Scan for the cell matching the given text and deliver its [x, y] coordinate at center. 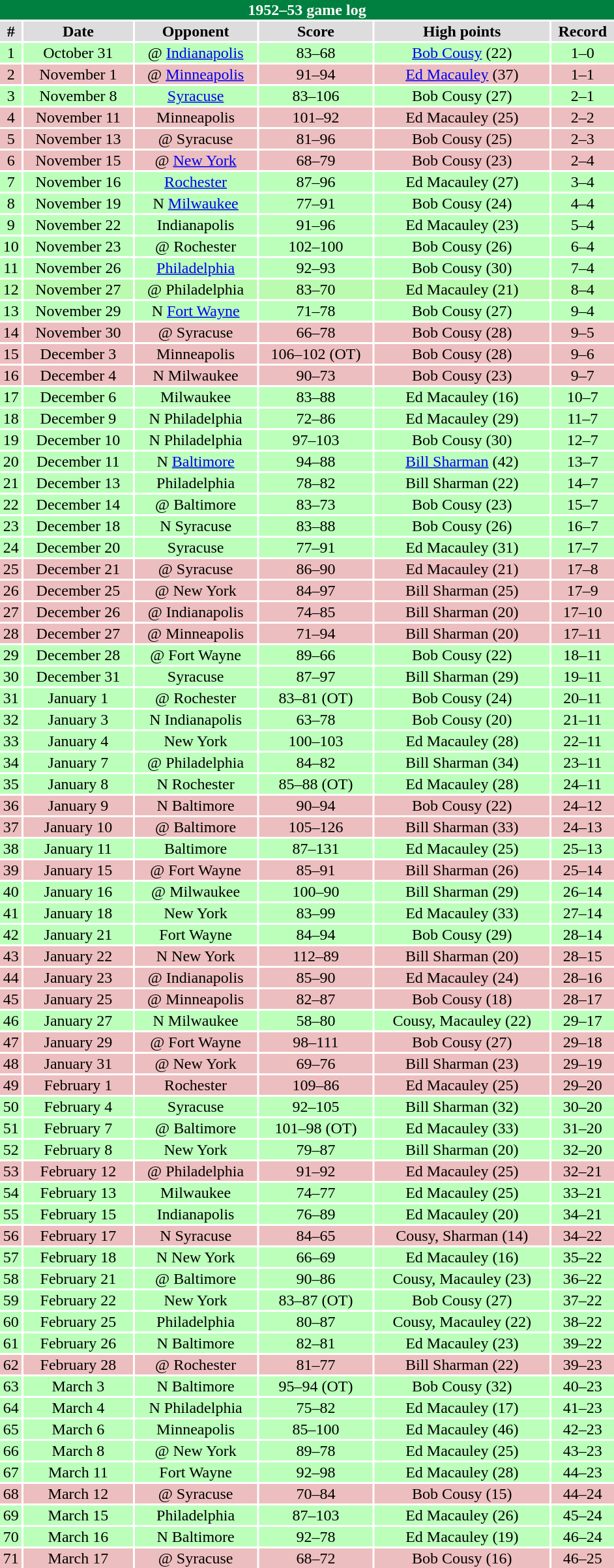
Bob Cousy (16) [461, 1558]
January 10 [78, 827]
68 [11, 1494]
85–90 [315, 978]
18 [11, 418]
January 16 [78, 892]
6–4 [583, 246]
37 [11, 827]
November 23 [78, 246]
2–3 [583, 139]
2–4 [583, 160]
1–1 [583, 74]
92–98 [315, 1472]
3 [11, 96]
February 8 [78, 1150]
Ed Macauley (26) [461, 1515]
87–103 [315, 1515]
22–11 [583, 741]
1–0 [583, 53]
March 6 [78, 1429]
March 15 [78, 1515]
67 [11, 1472]
Opponent [196, 31]
58–80 [315, 1021]
Cousy, Sharman (14) [461, 1236]
90–73 [315, 375]
Ed Macauley (17) [461, 1408]
86–90 [315, 569]
57 [11, 1257]
December 25 [78, 590]
64 [11, 1408]
January 18 [78, 913]
33–21 [583, 1193]
36–22 [583, 1279]
71–78 [315, 311]
December 20 [78, 547]
62 [11, 1365]
26–14 [583, 892]
3–4 [583, 182]
Bob Cousy (29) [461, 935]
December 4 [78, 375]
February 17 [78, 1236]
January 25 [78, 999]
December 26 [78, 612]
11 [11, 268]
81–96 [315, 139]
58 [11, 1279]
January 9 [78, 806]
1 [11, 53]
55 [11, 1214]
12 [11, 289]
Score [315, 31]
28–17 [583, 999]
82–81 [315, 1343]
47 [11, 1042]
81–77 [315, 1365]
October 31 [78, 53]
Bob Cousy (25) [461, 139]
14–7 [583, 483]
100–103 [315, 741]
Ed Macauley (19) [461, 1537]
91–92 [315, 1171]
66 [11, 1451]
November 16 [78, 182]
24–12 [583, 806]
83–87 (OT) [315, 1300]
106–102 (OT) [315, 354]
98–111 [315, 1042]
13 [11, 311]
January 1 [78, 698]
November 15 [78, 160]
56 [11, 1236]
November 19 [78, 203]
March 17 [78, 1558]
Ed Macauley (46) [461, 1429]
92–78 [315, 1537]
65 [11, 1429]
28–15 [583, 956]
Bill Sharman (23) [461, 1064]
39–23 [583, 1365]
February 26 [78, 1343]
32 [11, 719]
16 [11, 375]
Bill Sharman (33) [461, 827]
34–21 [583, 1214]
95–94 (OT) [315, 1386]
109–86 [315, 1085]
85–91 [315, 870]
112–89 [315, 956]
February 21 [78, 1279]
March 16 [78, 1537]
90–86 [315, 1279]
28 [11, 633]
24–11 [583, 784]
45 [11, 999]
29–17 [583, 1021]
23 [11, 526]
29–18 [583, 1042]
97–103 [315, 440]
January 15 [78, 870]
76–89 [315, 1214]
85–88 (OT) [315, 784]
January 29 [78, 1042]
43–23 [583, 1451]
50 [11, 1107]
85–100 [315, 1429]
44–23 [583, 1472]
87–97 [315, 676]
February 13 [78, 1193]
Bill Sharman (25) [461, 590]
71 [11, 1558]
November 26 [78, 268]
December 3 [78, 354]
59 [11, 1300]
November 8 [78, 96]
9 [11, 225]
28–16 [583, 978]
44–24 [583, 1494]
70–84 [315, 1494]
54 [11, 1193]
@ Milwaukee [196, 892]
February 18 [78, 1257]
February 12 [78, 1171]
27 [11, 612]
66–78 [315, 332]
38–22 [583, 1322]
25 [11, 569]
63 [11, 1386]
13–7 [583, 461]
7 [11, 182]
February 22 [78, 1300]
December 11 [78, 461]
25–13 [583, 849]
5 [11, 139]
68–79 [315, 160]
69 [11, 1515]
74–77 [315, 1193]
6 [11, 160]
35 [11, 784]
2 [11, 74]
70 [11, 1537]
November 11 [78, 117]
29–19 [583, 1064]
Ed Macauley (27) [461, 182]
80–87 [315, 1322]
31–20 [583, 1128]
1952–53 game log [307, 10]
52 [11, 1150]
Bill Sharman (34) [461, 762]
75–82 [315, 1408]
9–4 [583, 311]
17 [11, 397]
38 [11, 849]
17–7 [583, 547]
January 23 [78, 978]
89–66 [315, 655]
November 27 [78, 289]
39–22 [583, 1343]
7–4 [583, 268]
March 4 [78, 1408]
Date [78, 31]
February 4 [78, 1107]
Ed Macauley (31) [461, 547]
Bob Cousy (32) [461, 1386]
63–78 [315, 719]
18–11 [583, 655]
78–82 [315, 483]
21–11 [583, 719]
79–87 [315, 1150]
71–94 [315, 633]
17–8 [583, 569]
November 22 [78, 225]
January 4 [78, 741]
105–126 [315, 827]
87–131 [315, 849]
17–9 [583, 590]
39 [11, 870]
83–68 [315, 53]
December 6 [78, 397]
84–82 [315, 762]
17–11 [583, 633]
94–88 [315, 461]
24–13 [583, 827]
November 29 [78, 311]
69–76 [315, 1064]
92–93 [315, 268]
42 [11, 935]
48 [11, 1064]
49 [11, 1085]
84–65 [315, 1236]
December 21 [78, 569]
November 13 [78, 139]
42–23 [583, 1429]
January 3 [78, 719]
84–94 [315, 935]
89–78 [315, 1451]
101–98 (OT) [315, 1128]
35–22 [583, 1257]
Bill Sharman (32) [461, 1107]
2–2 [583, 117]
9–7 [583, 375]
December 13 [78, 483]
December 31 [78, 676]
27–14 [583, 913]
40–23 [583, 1386]
March 8 [78, 1451]
December 10 [78, 440]
N Fort Wayne [196, 311]
83–70 [315, 289]
February 1 [78, 1085]
60 [11, 1322]
January 31 [78, 1064]
83–106 [315, 96]
82–87 [315, 999]
22 [11, 504]
34 [11, 762]
66–69 [315, 1257]
Ed Macauley (20) [461, 1214]
43 [11, 956]
December 14 [78, 504]
68–72 [315, 1558]
37–22 [583, 1300]
Baltimore [196, 849]
N Rochester [196, 784]
20 [11, 461]
December 18 [78, 526]
44 [11, 978]
Bob Cousy (20) [461, 719]
15–7 [583, 504]
17–10 [583, 612]
72–86 [315, 418]
25–14 [583, 870]
January 7 [78, 762]
101–92 [315, 117]
8–4 [583, 289]
Bill Sharman (42) [461, 461]
91–96 [315, 225]
Record [583, 31]
Ed Macauley (37) [461, 74]
March 11 [78, 1472]
30–20 [583, 1107]
91–94 [315, 74]
March 12 [78, 1494]
31 [11, 698]
December 9 [78, 418]
46–24 [583, 1537]
10 [11, 246]
High points [461, 31]
45–24 [583, 1515]
28–14 [583, 935]
41–23 [583, 1408]
51 [11, 1128]
January 27 [78, 1021]
Ed Macauley (29) [461, 418]
9–5 [583, 332]
N Indianapolis [196, 719]
8 [11, 203]
10–7 [583, 397]
Cousy, Macauley (23) [461, 1279]
# [11, 31]
5–4 [583, 225]
January 8 [78, 784]
2–1 [583, 96]
36 [11, 806]
92–105 [315, 1107]
Bill Sharman (26) [461, 870]
4 [11, 117]
December 28 [78, 655]
53 [11, 1171]
February 25 [78, 1322]
February 15 [78, 1214]
26 [11, 590]
4–4 [583, 203]
32–21 [583, 1171]
29 [11, 655]
February 7 [78, 1128]
16–7 [583, 526]
40 [11, 892]
46 [11, 1021]
January 21 [78, 935]
January 11 [78, 849]
29–20 [583, 1085]
102–100 [315, 246]
9–6 [583, 354]
24 [11, 547]
90–94 [315, 806]
84–97 [315, 590]
Bob Cousy (18) [461, 999]
November 1 [78, 74]
19–11 [583, 676]
74–85 [315, 612]
83–73 [315, 504]
87–96 [315, 182]
Ed Macauley (24) [461, 978]
34–22 [583, 1236]
21 [11, 483]
November 30 [78, 332]
83–81 (OT) [315, 698]
12–7 [583, 440]
February 28 [78, 1365]
41 [11, 913]
March 3 [78, 1386]
32–20 [583, 1150]
January 22 [78, 956]
14 [11, 332]
11–7 [583, 418]
83–99 [315, 913]
December 27 [78, 633]
23–11 [583, 762]
46–25 [583, 1558]
15 [11, 354]
100–90 [315, 892]
61 [11, 1343]
33 [11, 741]
30 [11, 676]
20–11 [583, 698]
19 [11, 440]
Bob Cousy (15) [461, 1494]
